Identify which cell holds the provided text, then report its [X, Y] central coordinate. 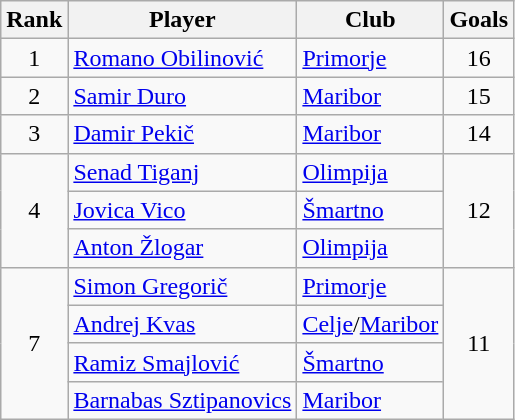
Samir Duro [182, 96]
Rank [34, 20]
Andrej Kvas [182, 324]
Simon Gregorič [182, 286]
11 [479, 343]
Goals [479, 20]
Anton Žlogar [182, 248]
Romano Obilinović [182, 58]
Player [182, 20]
1 [34, 58]
Barnabas Sztipanovics [182, 400]
Jovica Vico [182, 210]
Senad Tiganj [182, 172]
15 [479, 96]
Damir Pekič [182, 134]
2 [34, 96]
Ramiz Smajlović [182, 362]
4 [34, 210]
12 [479, 210]
16 [479, 58]
7 [34, 343]
Celje/Maribor [370, 324]
14 [479, 134]
Club [370, 20]
3 [34, 134]
